Detect which cell encompasses the target text, then output its (X, Y) center coordinate. 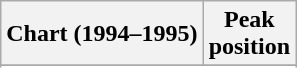
Chart (1994–1995) (102, 34)
Peakposition (249, 34)
